Locate the cell with the specified text and output its [x, y] center coordinate. 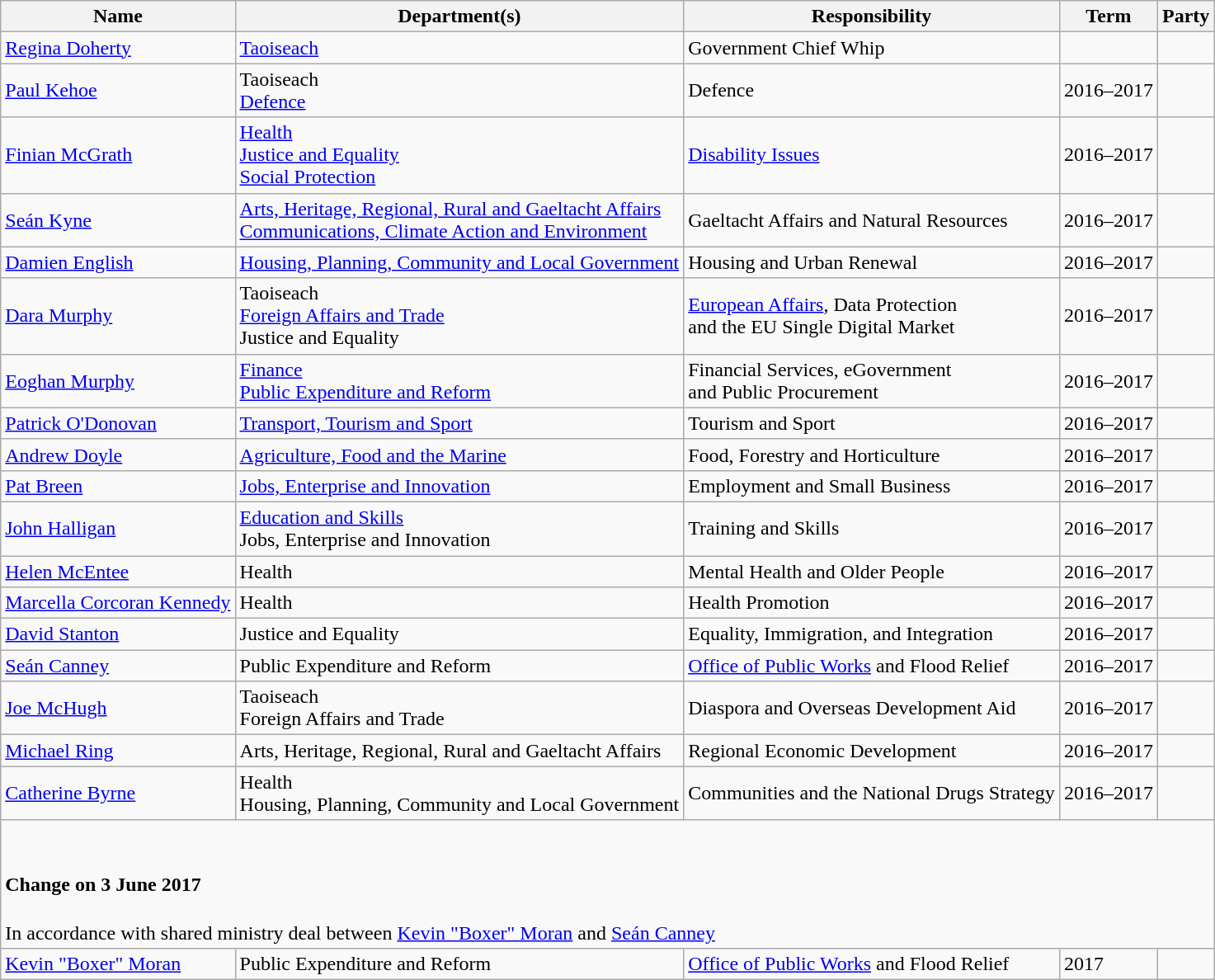
Term [1109, 16]
Change on 3 June 2017In accordance with shared ministry deal between Kevin "Boxer" Moran and Seán Canney [607, 884]
Helen McEntee [118, 572]
Responsibility [872, 16]
John Halligan [118, 528]
Employment and Small Business [872, 486]
Eoghan Murphy [118, 381]
Damien English [118, 262]
Agriculture, Food and the Marine [459, 455]
Communities and the National Drugs Strategy [872, 794]
Gaeltacht Affairs and Natural Resources [872, 219]
Seán Canney [118, 666]
Michael Ring [118, 751]
Government Chief Whip [872, 48]
David Stanton [118, 634]
Tourism and Sport [872, 423]
Arts, Heritage, Regional, Rural and Gaeltacht Affairs [459, 751]
Defence [872, 91]
2017 [1109, 964]
Training and Skills [872, 528]
Transport, Tourism and Sport [459, 423]
Education and SkillsJobs, Enterprise and Innovation [459, 528]
Arts, Heritage, Regional, Rural and Gaeltacht AffairsCommunications, Climate Action and Environment [459, 219]
Name [118, 16]
Taoiseach [459, 48]
Justice and Equality [459, 634]
TaoiseachForeign Affairs and Trade [459, 708]
HealthJustice and EqualitySocial Protection [459, 155]
Joe McHugh [118, 708]
TaoiseachForeign Affairs and TradeJustice and Equality [459, 316]
Catherine Byrne [118, 794]
Health Promotion [872, 603]
Jobs, Enterprise and Innovation [459, 486]
Equality, Immigration, and Integration [872, 634]
TaoiseachDefence [459, 91]
Patrick O'Donovan [118, 423]
Marcella Corcoran Kennedy [118, 603]
Diaspora and Overseas Development Aid [872, 708]
Party [1185, 16]
Disability Issues [872, 155]
Housing and Urban Renewal [872, 262]
Andrew Doyle [118, 455]
Financial Services, eGovernmentand Public Procurement [872, 381]
Regional Economic Development [872, 751]
Paul Kehoe [118, 91]
Mental Health and Older People [872, 572]
FinancePublic Expenditure and Reform [459, 381]
HealthHousing, Planning, Community and Local Government [459, 794]
Dara Murphy [118, 316]
Food, Forestry and Horticulture [872, 455]
Kevin "Boxer" Moran [118, 964]
Seán Kyne [118, 219]
Department(s) [459, 16]
European Affairs, Data Protectionand the EU Single Digital Market [872, 316]
Pat Breen [118, 486]
Finian McGrath [118, 155]
Housing, Planning, Community and Local Government [459, 262]
Regina Doherty [118, 48]
